Extract the (X, Y) coordinate from the center of the cell holding the provided text.  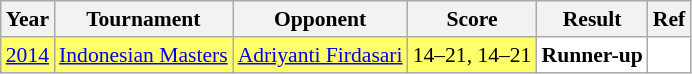
14–21, 14–21 (472, 55)
Ref (669, 19)
Opponent (320, 19)
Score (472, 19)
Result (592, 19)
Adriyanti Firdasari (320, 55)
Runner-up (592, 55)
Tournament (144, 19)
Year (28, 19)
Indonesian Masters (144, 55)
2014 (28, 55)
